Pinpoint the cell where the given text exists, returning its (x, y) midpoint coordinate. 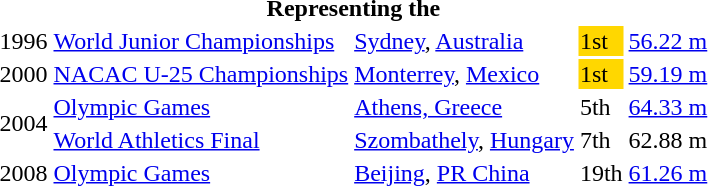
World Junior Championships (201, 41)
Monterrey, Mexico (464, 74)
NACAC U-25 Championships (201, 74)
5th (601, 107)
Sydney, Australia (464, 41)
Szombathely, Hungary (464, 140)
World Athletics Final (201, 140)
7th (601, 140)
Olympic Games (201, 107)
Athens, Greece (464, 107)
